Find where the given text appears and provide that cell's center as [x, y] coordinate. 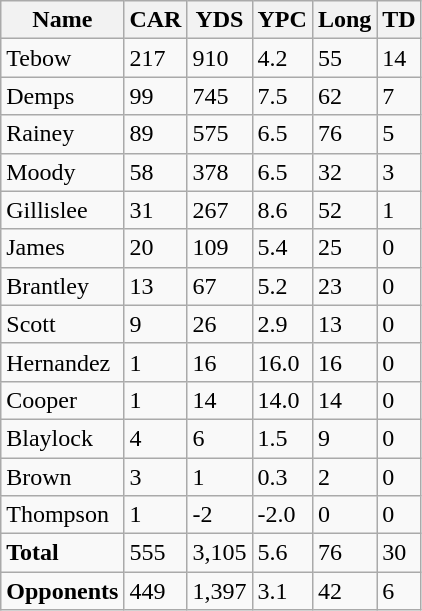
Thompson [62, 515]
Rainey [62, 134]
CAR [156, 20]
0.3 [282, 477]
Opponents [62, 591]
378 [220, 172]
5 [399, 134]
55 [344, 58]
67 [220, 286]
James [62, 248]
4.2 [282, 58]
910 [220, 58]
Brantley [62, 286]
7 [399, 96]
Total [62, 553]
555 [156, 553]
3,105 [220, 553]
449 [156, 591]
Tebow [62, 58]
-2.0 [282, 515]
5.4 [282, 248]
Blaylock [62, 438]
7.5 [282, 96]
Long [344, 20]
217 [156, 58]
25 [344, 248]
58 [156, 172]
TD [399, 20]
YDS [220, 20]
YPC [282, 20]
31 [156, 210]
20 [156, 248]
Demps [62, 96]
26 [220, 324]
Scott [62, 324]
4 [156, 438]
99 [156, 96]
1.5 [282, 438]
14.0 [282, 400]
62 [344, 96]
2.9 [282, 324]
16.0 [282, 362]
89 [156, 134]
575 [220, 134]
42 [344, 591]
Cooper [62, 400]
23 [344, 286]
-2 [220, 515]
267 [220, 210]
Hernandez [62, 362]
1,397 [220, 591]
745 [220, 96]
109 [220, 248]
Moody [62, 172]
32 [344, 172]
52 [344, 210]
Gillislee [62, 210]
3.1 [282, 591]
30 [399, 553]
Name [62, 20]
5.2 [282, 286]
5.6 [282, 553]
Brown [62, 477]
2 [344, 477]
8.6 [282, 210]
